Find where the given text appears and provide that cell's center as (x, y) coordinate. 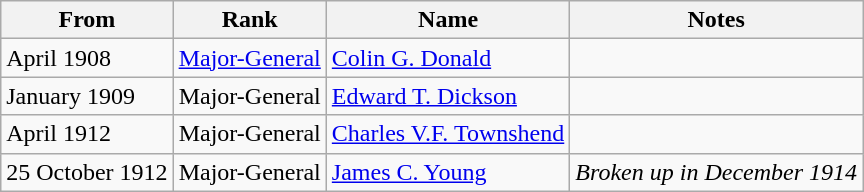
Edward T. Dickson (448, 96)
James C. Young (448, 172)
From (87, 20)
Colin G. Donald (448, 58)
Broken up in December 1914 (716, 172)
25 October 1912 (87, 172)
Rank (250, 20)
Name (448, 20)
Notes (716, 20)
April 1908 (87, 58)
Charles V.F. Townshend (448, 134)
January 1909 (87, 96)
April 1912 (87, 134)
